Search for the cell housing the specified text and yield its [x, y] center coordinate. 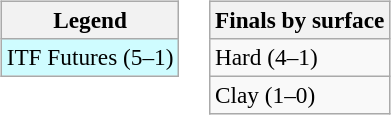
Hard (4–1) [300, 57]
Finals by surface [300, 20]
ITF Futures (5–1) [90, 57]
Clay (1–0) [300, 95]
Legend [90, 20]
